Detect which cell encompasses the target text, then output its (x, y) center coordinate. 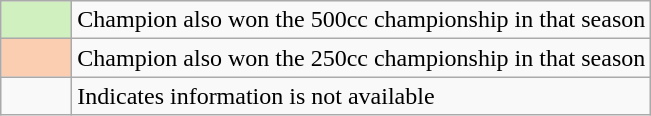
Indicates information is not available (362, 96)
Champion also won the 500cc championship in that season (362, 20)
Champion also won the 250cc championship in that season (362, 58)
